Provide the (x, y) coordinate of the cell's center where the given text is located.  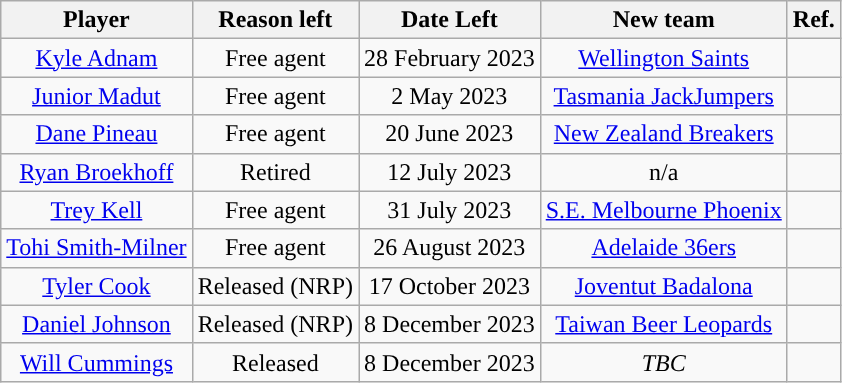
Tasmania JackJumpers (664, 96)
28 February 2023 (449, 58)
12 July 2023 (449, 172)
Ryan Broekhoff (96, 172)
Date Left (449, 20)
Retired (275, 172)
Adelaide 36ers (664, 248)
New team (664, 20)
n/a (664, 172)
2 May 2023 (449, 96)
Wellington Saints (664, 58)
S.E. Melbourne Phoenix (664, 210)
Tyler Cook (96, 286)
Will Cummings (96, 362)
Trey Kell (96, 210)
Kyle Adnam (96, 58)
Dane Pineau (96, 134)
Daniel Johnson (96, 324)
Tohi Smith-Milner (96, 248)
Reason left (275, 20)
Joventut Badalona (664, 286)
TBC (664, 362)
Ref. (814, 20)
17 October 2023 (449, 286)
New Zealand Breakers (664, 134)
20 June 2023 (449, 134)
Released (275, 362)
Junior Madut (96, 96)
Player (96, 20)
26 August 2023 (449, 248)
31 July 2023 (449, 210)
Taiwan Beer Leopards (664, 324)
